From the cell containing the given text, extract its center point as (X, Y) coordinate. 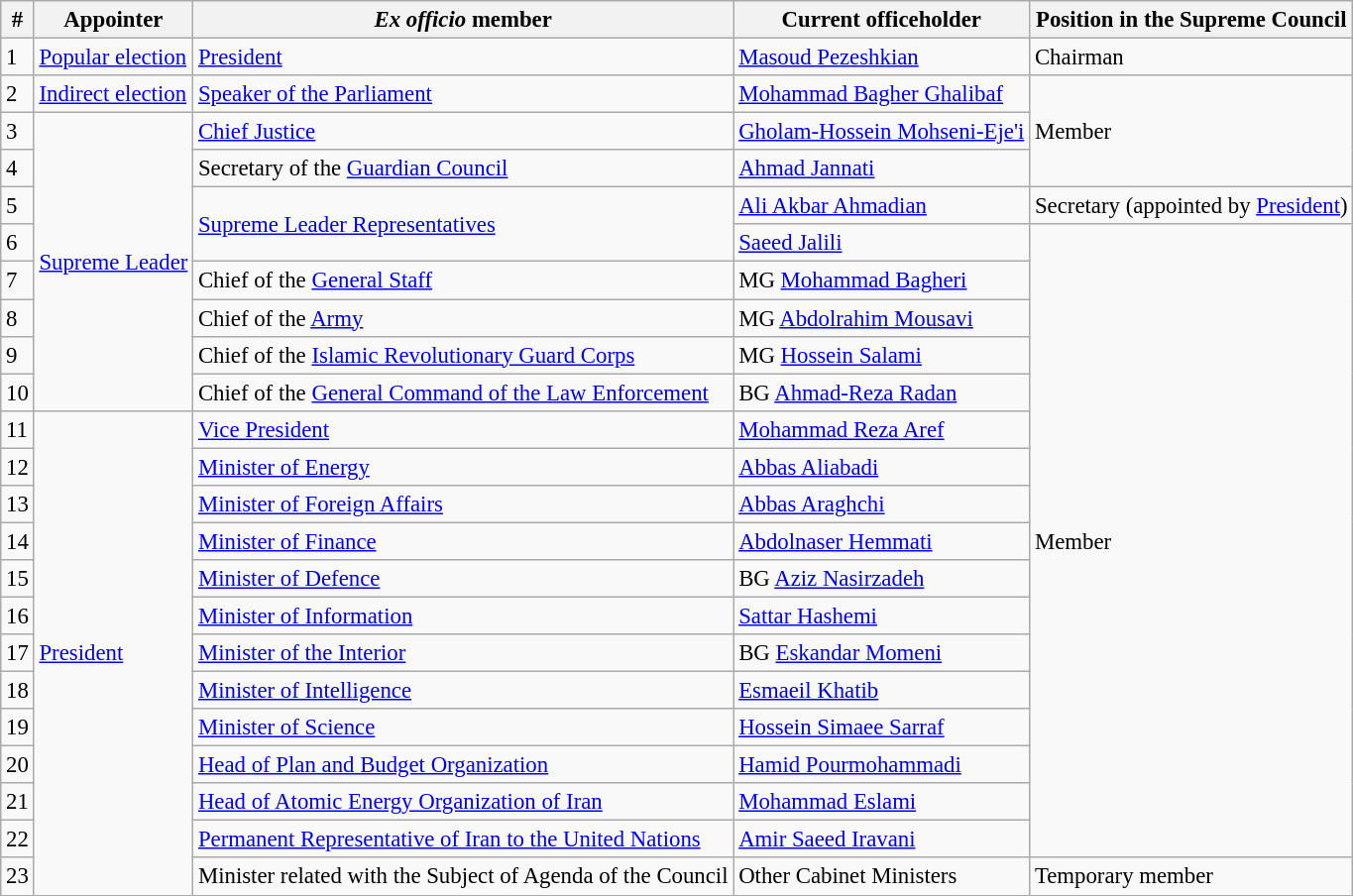
Temporary member (1191, 877)
Mohammad Bagher Ghalibaf (882, 94)
Sattar Hashemi (882, 616)
Other Cabinet Ministers (882, 877)
2 (18, 94)
Abbas Aliabadi (882, 467)
Ahmad Jannati (882, 168)
17 (18, 653)
19 (18, 728)
Head of Atomic Energy Organization of Iran (464, 802)
Amir Saeed Iravani (882, 840)
10 (18, 392)
Hamid Pourmohammadi (882, 765)
MG Mohammad Bagheri (882, 280)
3 (18, 132)
7 (18, 280)
Ali Akbar Ahmadian (882, 206)
Minister of Science (464, 728)
Saeed Jalili (882, 243)
Minister of Intelligence (464, 691)
Secretary (appointed by President) (1191, 206)
Minister of Finance (464, 541)
12 (18, 467)
Popular election (113, 57)
Chief of the Islamic Revolutionary Guard Corps (464, 355)
8 (18, 318)
Minister of Foreign Affairs (464, 504)
Chief of the General Staff (464, 280)
1 (18, 57)
4 (18, 168)
13 (18, 504)
Gholam-Hossein Mohseni-Eje'i (882, 132)
Speaker of the Parliament (464, 94)
MG Abdolrahim Mousavi (882, 318)
21 (18, 802)
Supreme Leader (113, 262)
Minister of Defence (464, 579)
# (18, 20)
20 (18, 765)
Vice President (464, 429)
22 (18, 840)
Ex officio member (464, 20)
Abdolnaser Hemmati (882, 541)
Chief Justice (464, 132)
Masoud Pezeshkian (882, 57)
MG Hossein Salami (882, 355)
Permanent Representative of Iran to the United Nations (464, 840)
Appointer (113, 20)
BG Ahmad-Reza Radan (882, 392)
BG Eskandar Momeni (882, 653)
Chief of the General Command of the Law Enforcement (464, 392)
Position in the Supreme Council (1191, 20)
Minister of Energy (464, 467)
Current officeholder (882, 20)
Supreme Leader Representatives (464, 224)
Indirect election (113, 94)
Minister related with the Subject of Agenda of the Council (464, 877)
Chairman (1191, 57)
Head of Plan and Budget Organization (464, 765)
Abbas Araghchi (882, 504)
6 (18, 243)
23 (18, 877)
Minister of the Interior (464, 653)
9 (18, 355)
Secretary of the Guardian Council (464, 168)
5 (18, 206)
16 (18, 616)
14 (18, 541)
15 (18, 579)
Mohammad Eslami (882, 802)
Esmaeil Khatib (882, 691)
Mohammad Reza Aref (882, 429)
Minister of Information (464, 616)
11 (18, 429)
Hossein Simaee Sarraf (882, 728)
Chief of the Army (464, 318)
18 (18, 691)
BG Aziz Nasirzadeh (882, 579)
